Detect which cell encompasses the target text, then output its (X, Y) center coordinate. 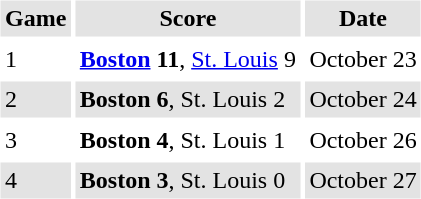
Boston 3, St. Louis 0 (188, 180)
Game (35, 18)
Score (188, 18)
4 (35, 180)
October 24 (363, 100)
2 (35, 100)
Boston 11, St. Louis 9 (188, 59)
Boston 6, St. Louis 2 (188, 100)
October 26 (363, 140)
Boston 4, St. Louis 1 (188, 140)
October 27 (363, 180)
3 (35, 140)
October 23 (363, 59)
Date (363, 18)
1 (35, 59)
